Identify which cell holds the provided text, then report its (x, y) central coordinate. 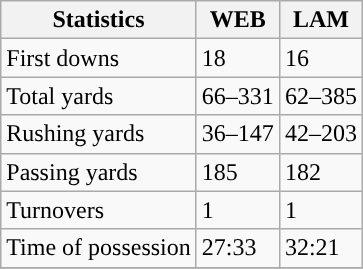
182 (320, 172)
32:21 (320, 248)
Turnovers (99, 210)
36–147 (238, 134)
Total yards (99, 96)
First downs (99, 58)
27:33 (238, 248)
18 (238, 58)
16 (320, 58)
62–385 (320, 96)
LAM (320, 20)
66–331 (238, 96)
185 (238, 172)
Statistics (99, 20)
Time of possession (99, 248)
Rushing yards (99, 134)
42–203 (320, 134)
WEB (238, 20)
Passing yards (99, 172)
